Capture the cell that displays the provided text and extract its (X, Y) central coordinate. 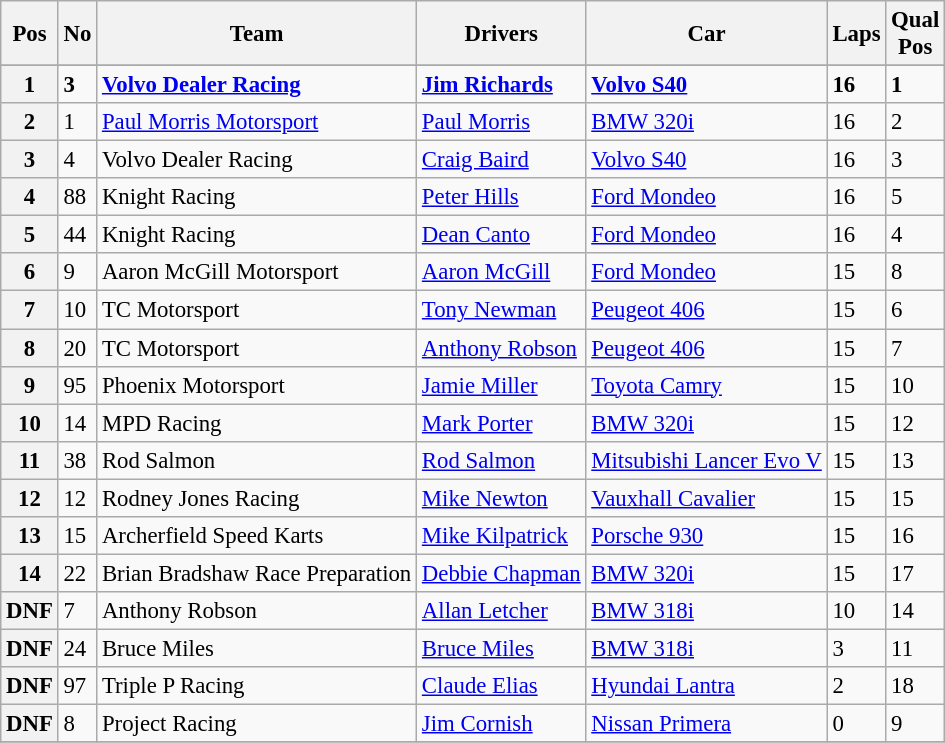
No (77, 34)
QualPos (916, 34)
Laps (856, 34)
Toyota Camry (706, 385)
88 (77, 197)
44 (77, 235)
Car (706, 34)
Paul Morris Motorsport (257, 122)
MPD Racing (257, 423)
Claude Elias (502, 686)
97 (77, 686)
0 (856, 724)
Mark Porter (502, 423)
Pos (30, 34)
22 (77, 573)
18 (916, 686)
Phoenix Motorsport (257, 385)
Drivers (502, 34)
Craig Baird (502, 160)
95 (77, 385)
38 (77, 460)
Porsche 930 (706, 536)
Peter Hills (502, 197)
Archerfield Speed Karts (257, 536)
24 (77, 648)
Dean Canto (502, 235)
Paul Morris (502, 122)
Jim Cornish (502, 724)
Mitsubishi Lancer Evo V (706, 460)
Aaron McGill Motorsport (257, 273)
Project Racing (257, 724)
Tony Newman (502, 310)
Brian Bradshaw Race Preparation (257, 573)
Aaron McGill (502, 273)
Jamie Miller (502, 385)
Mike Newton (502, 498)
Nissan Primera (706, 724)
20 (77, 348)
Jim Richards (502, 85)
Triple P Racing (257, 686)
Mike Kilpatrick (502, 536)
Debbie Chapman (502, 573)
Allan Letcher (502, 611)
Rodney Jones Racing (257, 498)
Team (257, 34)
17 (916, 573)
Vauxhall Cavalier (706, 498)
Hyundai Lantra (706, 686)
